Capture the cell that displays the provided text and extract its [x, y] central coordinate. 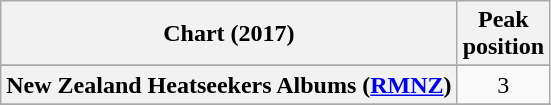
3 [503, 85]
Chart (2017) [229, 34]
Peak position [503, 34]
New Zealand Heatseekers Albums (RMNZ) [229, 85]
